For the text-containing cell, return its midpoint in [x, y] coordinate format. 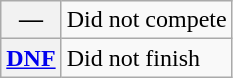
Did not compete [146, 20]
Did not finish [146, 58]
DNF [31, 58]
— [31, 20]
